Capture the cell that displays the provided text and extract its [x, y] central coordinate. 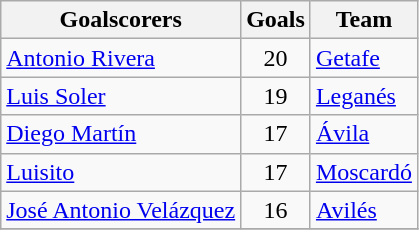
Avilés [364, 210]
Moscardó [364, 172]
Antonio Rivera [121, 58]
Ávila [364, 134]
Luis Soler [121, 96]
Goals [276, 20]
Luisito [121, 172]
19 [276, 96]
Getafe [364, 58]
Team [364, 20]
16 [276, 210]
Leganés [364, 96]
Diego Martín [121, 134]
José Antonio Velázquez [121, 210]
20 [276, 58]
Goalscorers [121, 20]
